Return the (X, Y) coordinate for the center point of the cell that contains the specified text.  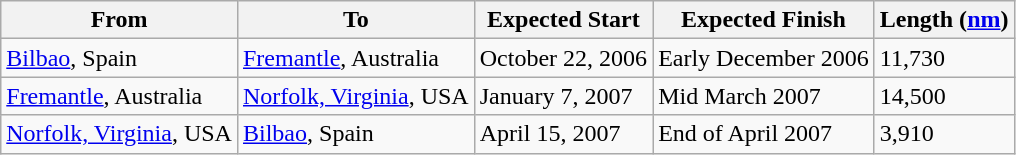
Length (nm) (944, 20)
From (120, 20)
Expected Finish (764, 20)
Early December 2006 (764, 58)
October 22, 2006 (563, 58)
Mid March 2007 (764, 96)
3,910 (944, 134)
To (356, 20)
11,730 (944, 58)
14,500 (944, 96)
April 15, 2007 (563, 134)
Expected Start (563, 20)
End of April 2007 (764, 134)
January 7, 2007 (563, 96)
